Output the (x, y) coordinate of the center of the cell containing the given text.  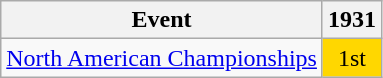
Event (162, 20)
1931 (352, 20)
North American Championships (162, 58)
1st (352, 58)
